Determine the (x, y) coordinate at the center of the cell enclosing the given text.  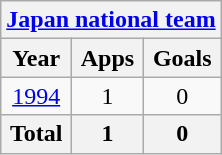
1994 (36, 96)
Apps (108, 58)
Japan national team (111, 20)
Total (36, 134)
Goals (182, 58)
Year (36, 58)
